Search for the cell housing the specified text and yield its [x, y] center coordinate. 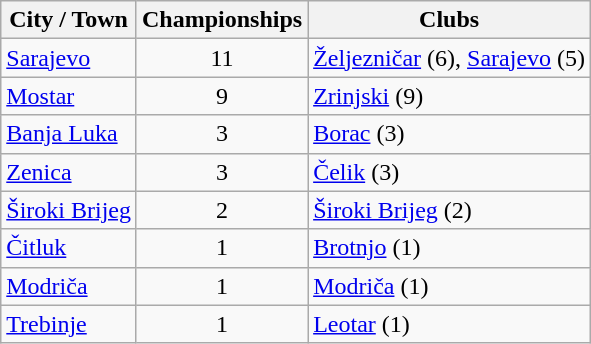
9 [222, 96]
Široki Brijeg (2) [450, 210]
Mostar [69, 96]
Leotar (1) [450, 324]
Sarajevo [69, 58]
Trebinje [69, 324]
2 [222, 210]
Brotnjo (1) [450, 248]
Borac (3) [450, 134]
Čelik (3) [450, 172]
Modriča (1) [450, 286]
Banja Luka [69, 134]
Čitluk [69, 248]
Clubs [450, 20]
11 [222, 58]
Željezničar (6), Sarajevo (5) [450, 58]
City / Town [69, 20]
Zenica [69, 172]
Široki Brijeg [69, 210]
Zrinjski (9) [450, 96]
Championships [222, 20]
Modriča [69, 286]
